From the cell containing the given text, extract its center point as [x, y] coordinate. 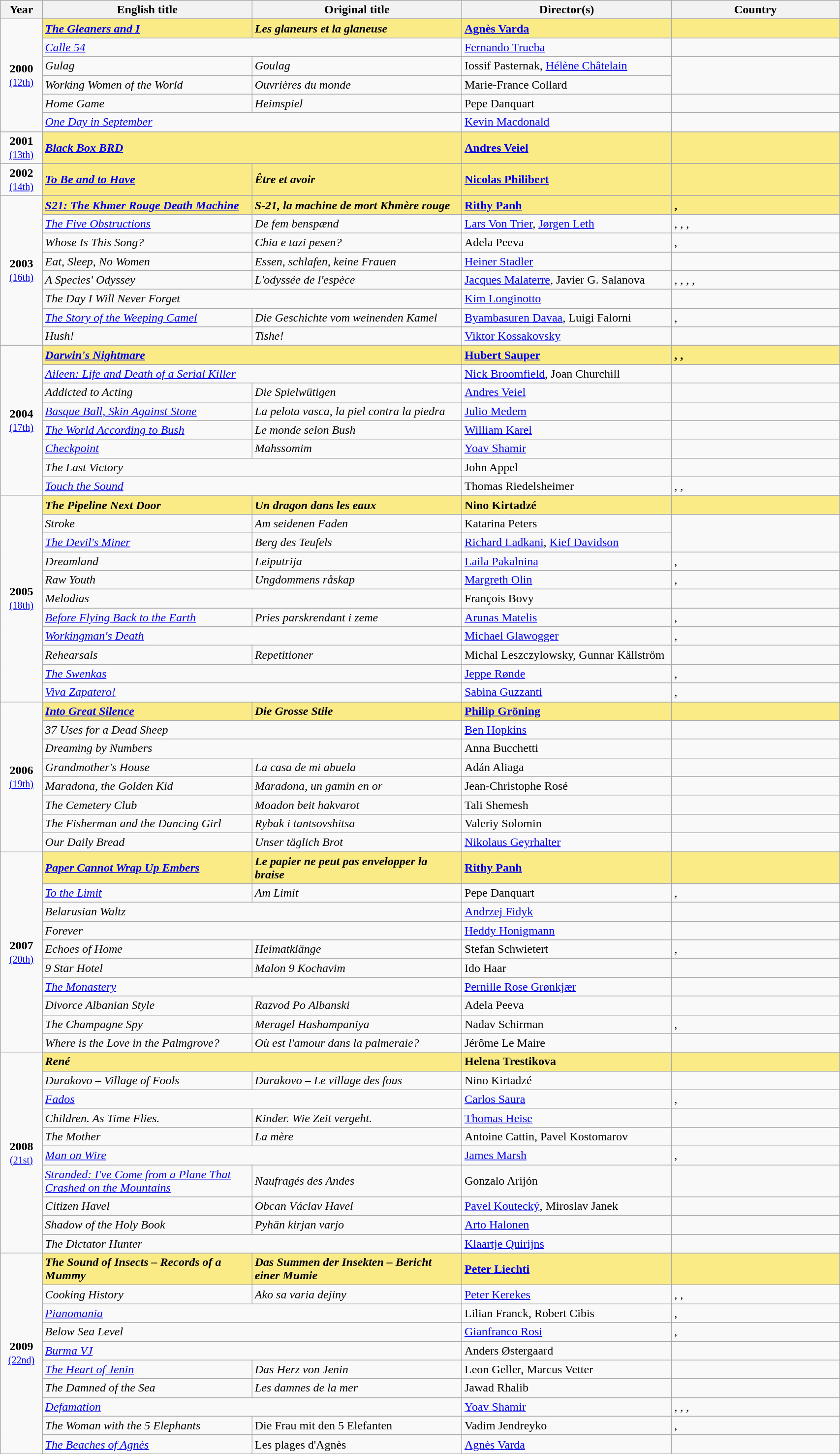
Director(s) [566, 10]
Checkpoint [147, 449]
The Five Obstructions [147, 224]
Our Daily Bread [147, 842]
Heiner Stadler [566, 261]
Kevin Macdonald [566, 122]
Peter Kerekes [566, 1294]
Nicolas Philibert [566, 179]
Mahssomim [357, 449]
To the Limit [147, 893]
A Species' Odyssey [147, 280]
Pavel Koutecký, Miroslav Janek [566, 1206]
Belarusian Waltz [252, 912]
L'odyssée de l'espèce [357, 280]
Tali Shemesh [566, 805]
Eat, Sleep, No Women [147, 261]
De fem benspænd [357, 224]
Où est l'amour dans la palmeraie? [357, 1043]
Pries parskrendant i zeme [357, 617]
Fados [252, 1099]
Les plages d'Agnès [357, 1444]
The Champagne Spy [147, 1024]
Pianomania [252, 1313]
François Bovy [566, 599]
Jacques Malaterre, Javier G. Salanova [566, 280]
Stefan Schwietert [566, 949]
Philip Gröning [566, 711]
2004(17th) [22, 420]
Helena Trestikova [566, 1062]
Arunas Matelis [566, 617]
Durakovo – Le village des fous [357, 1080]
Raw Youth [147, 580]
Julio Medem [566, 411]
37 Uses for a Dead Sheep [252, 730]
2002(14th) [22, 179]
Leiputrija [357, 561]
Thomas Riedelsheimer [566, 486]
The Woman with the 5 Elephants [147, 1425]
Naufragés des Andes [357, 1181]
Defamation [252, 1407]
Stranded: I've Come from a Plane That Crashed on the Mountains [147, 1181]
Jeppe Rønde [566, 674]
Malon 9 Kochavim [357, 968]
Viktor Kossakovsky [566, 336]
Chia e tazi pesen? [357, 242]
James Marsh [566, 1155]
Pyhän kirjan varjo [357, 1225]
Shadow of the Holy Book [147, 1225]
Anders Østergaard [566, 1351]
Jawad Rhalib [566, 1388]
Burma VJ [252, 1351]
Home Game [147, 103]
The Day I Will Never Forget [252, 299]
La mère [357, 1136]
Darwin's Nightmare [252, 355]
Byambasuren Davaa, Luigi Falorni [566, 318]
Hush! [147, 336]
Paper Cannot Wrap Up Embers [147, 868]
Les glaneurs et la glaneuse [357, 29]
2006(19th) [22, 776]
Heimspiel [357, 103]
The Fisherman and the Dancing Girl [147, 823]
Touch the Sound [252, 486]
Fernando Trueba [566, 47]
Rybak i tantsovshitsa [357, 823]
One Day in September [252, 122]
Thomas Heise [566, 1118]
Les damnes de la mer [357, 1388]
The Dictator Hunter [252, 1244]
Echoes of Home [147, 949]
2008(21st) [22, 1153]
English title [147, 10]
Workingman's Death [252, 636]
Into Great Silence [147, 711]
Le papier ne peut pas envelopper la braise [357, 868]
Forever [252, 931]
Laila Pakalnina [566, 561]
The Cemetery Club [147, 805]
Maradona, un gamin en or [357, 786]
The Damned of the Sea [147, 1388]
Andrzej Fidyk [566, 912]
Richard Ladkani, Kief Davidson [566, 542]
Nick Broomfield, Joan Churchill [566, 374]
Year [22, 10]
The Pipeline Next Door [147, 505]
Sabina Guzzanti [566, 692]
Die Spielwütigen [357, 392]
S21: The Khmer Rouge Death Machine [147, 205]
Essen, schlafen, keine Frauen [357, 261]
Working Women of the World [147, 85]
Gianfranco Rosi [566, 1332]
S-21, la machine de mort Khmère rouge [357, 205]
Hubert Sauper [566, 355]
René [252, 1062]
Children. As Time Flies. [147, 1118]
Dreaming by Numbers [252, 748]
Jérôme Le Maire [566, 1043]
The Swenkas [252, 674]
To Be and to Have [147, 179]
Unser täglich Brot [357, 842]
Where is the Love in the Palmgrove? [147, 1043]
2009(22nd) [22, 1354]
2000(12th) [22, 75]
Lilian Franck, Robert Cibis [566, 1313]
La casa de mi abuela [357, 767]
The Monastery [252, 987]
Ouvrières du monde [357, 85]
Klaartje Quirijns [566, 1244]
Durakovo – Village of Fools [147, 1080]
Die Frau mit den 5 Elefanten [357, 1425]
9 Star Hotel [147, 968]
Marie-France Collard [566, 85]
Rehearsals [147, 655]
Nikolaus Geyrhalter [566, 842]
The Story of the Weeping Camel [147, 318]
Das Summen der Insekten – Bericht einer Mumie [357, 1269]
Basque Ball, Skin Against Stone [147, 411]
Aileen: Life and Death of a Serial Killer [252, 374]
The Heart of Jenin [147, 1369]
Repetitioner [357, 655]
Valeriy Solomin [566, 823]
Grandmother's House [147, 767]
Man on Wire [252, 1155]
Viva Zapatero! [252, 692]
Margreth Olin [566, 580]
Citizen Havel [147, 1206]
Le monde selon Bush [357, 430]
Kinder. Wie Zeit vergeht. [357, 1118]
Un dragon dans les eaux [357, 505]
John Appel [566, 467]
Die Grosse Stile [357, 711]
The Last Victory [252, 467]
La pelota vasca, la piel contra la piedra [357, 411]
Country [756, 10]
Die Geschichte vom weinenden Kamel [357, 318]
Razvod Po Albanski [357, 1005]
Antoine Cattin, Pavel Kostomarov [566, 1136]
The Mother [147, 1136]
Calle 54 [252, 47]
Ben Hopkins [566, 730]
, , , , [756, 280]
Nadav Schirman [566, 1024]
2003(16th) [22, 270]
Jean-Christophe Rosé [566, 786]
Am seidenen Faden [357, 523]
Adán Aliaga [566, 767]
Michael Glawogger [566, 636]
Arto Halonen [566, 1225]
Pernille Rose Grønkjær [566, 987]
Leon Geller, Marcus Vetter [566, 1369]
2001(13th) [22, 148]
Meragel Hashampaniya [357, 1024]
Whose Is This Song? [147, 242]
Before Flying Back to the Earth [147, 617]
Cooking History [147, 1294]
Am Limit [357, 893]
Iossif Pasternak, Hélène Châtelain [566, 66]
Original title [357, 10]
Addicted to Acting [147, 392]
Gonzalo Arijón [566, 1181]
Ako sa varia dejiny [357, 1294]
William Karel [566, 430]
Heimatklänge [357, 949]
Gulag [147, 66]
Obcan Václav Havel [357, 1206]
Das Herz von Jenin [357, 1369]
The Sound of Insects – Records of a Mummy [147, 1269]
Être et avoir [357, 179]
Anna Bucchetti [566, 748]
Lars Von Trier, Jørgen Leth [566, 224]
Dreamland [147, 561]
Heddy Honigmann [566, 931]
Vadim Jendreyko [566, 1425]
Divorce Albanian Style [147, 1005]
The Devil's Miner [147, 542]
The Beaches of Agnès [147, 1444]
Below Sea Level [252, 1332]
Peter Liechti [566, 1269]
Moadon beit hakvarot [357, 805]
Michal Leszczylowsky, Gunnar Källström [566, 655]
Carlos Saura [566, 1099]
Goulag [357, 66]
2005(18th) [22, 599]
Stroke [147, 523]
Black Box BRD [252, 148]
The World According to Bush [147, 430]
Berg des Teufels [357, 542]
Melodias [252, 599]
Kim Longinotto [566, 299]
Katarina Peters [566, 523]
The Gleaners and I [147, 29]
Ido Haar [566, 968]
2007(20th) [22, 952]
Tishe! [357, 336]
Maradona, the Golden Kid [147, 786]
Ungdommens råskap [357, 580]
